Capture the cell that displays the provided text and extract its (X, Y) central coordinate. 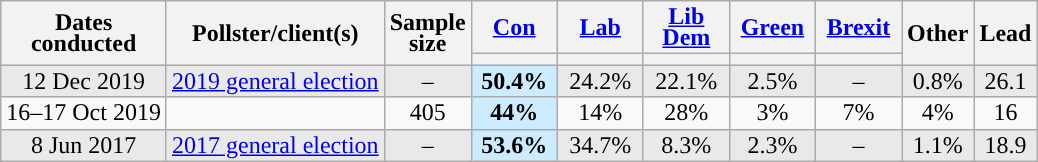
Brexit (858, 28)
Lead (1006, 33)
Con (514, 28)
28% (686, 113)
Green (772, 28)
Lib Dem (686, 28)
50.4% (514, 81)
22.1% (686, 81)
Pollster/client(s) (275, 33)
14% (600, 113)
2.3% (772, 145)
8 Jun 2017 (84, 145)
2017 general election (275, 145)
Other (938, 33)
16 (1006, 113)
3% (772, 113)
1.1% (938, 145)
405 (428, 113)
4% (938, 113)
8.3% (686, 145)
2019 general election (275, 81)
24.2% (600, 81)
0.8% (938, 81)
Lab (600, 28)
34.7% (600, 145)
2.5% (772, 81)
44% (514, 113)
18.9 (1006, 145)
26.1 (1006, 81)
53.6% (514, 145)
7% (858, 113)
12 Dec 2019 (84, 81)
16–17 Oct 2019 (84, 113)
Datesconducted (84, 33)
Samplesize (428, 33)
